Search for the cell housing the specified text and yield its [X, Y] center coordinate. 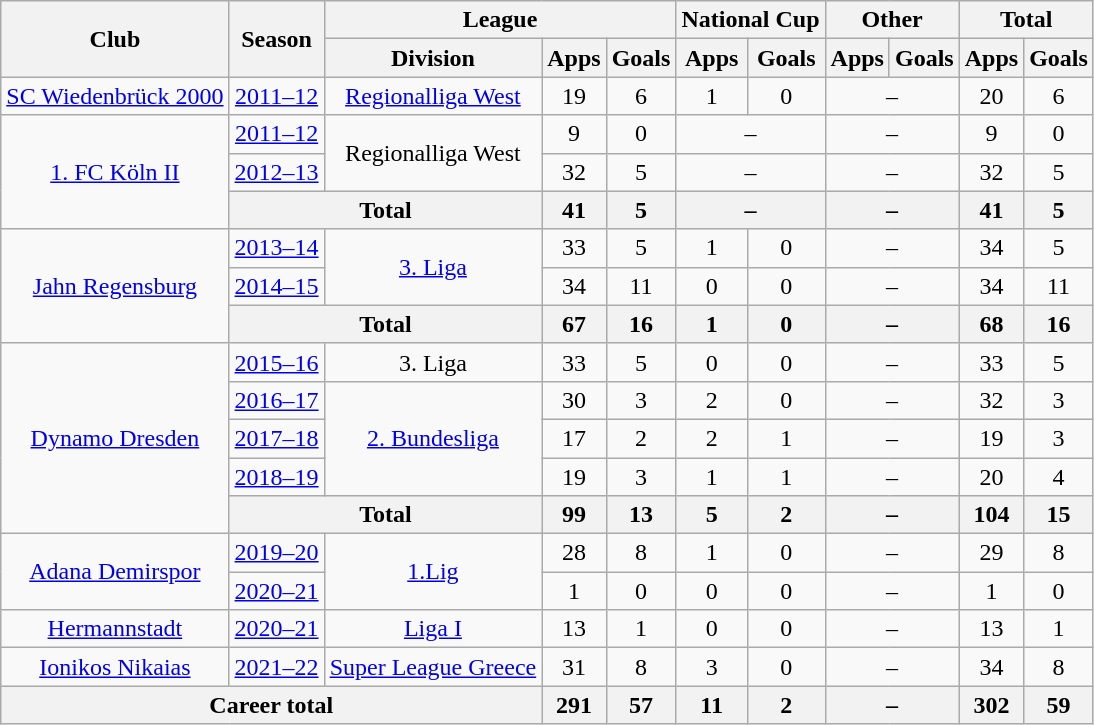
2017–18 [276, 438]
29 [991, 553]
2016–17 [276, 400]
Adana Demirspor [115, 572]
2018–19 [276, 477]
4 [1059, 477]
57 [641, 705]
1. FC Köln II [115, 172]
291 [574, 705]
31 [574, 667]
2015–16 [276, 362]
59 [1059, 705]
Ionikos Nikaias [115, 667]
104 [991, 515]
68 [991, 324]
Dynamo Dresden [115, 438]
Club [115, 39]
National Cup [750, 20]
Hermannstadt [115, 629]
League [500, 20]
2013–14 [276, 248]
28 [574, 553]
15 [1059, 515]
17 [574, 438]
SC Wiedenbrück 2000 [115, 96]
Super League Greece [433, 667]
2021–22 [276, 667]
Liga I [433, 629]
1.Lig [433, 572]
30 [574, 400]
302 [991, 705]
99 [574, 515]
Season [276, 39]
2019–20 [276, 553]
Other [892, 20]
67 [574, 324]
2012–13 [276, 172]
Jahn Regensburg [115, 286]
Career total [272, 705]
Division [433, 58]
2014–15 [276, 286]
2. Bundesliga [433, 438]
